Extract the (X, Y) coordinate from the center of the cell holding the provided text.  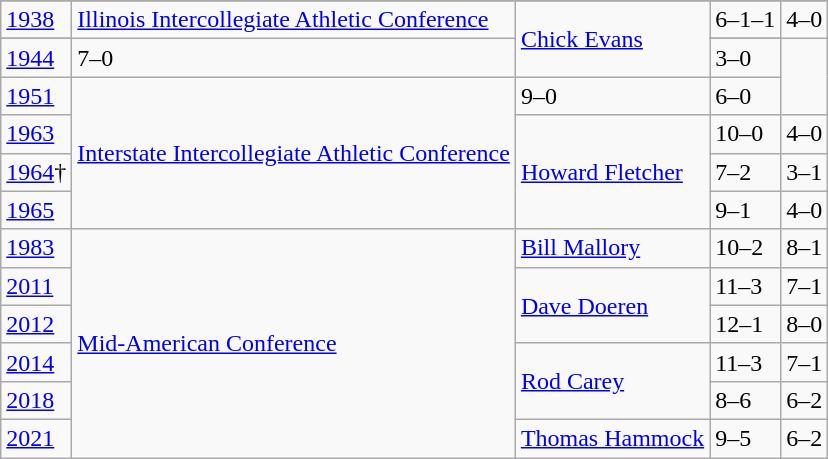
1951 (36, 96)
Thomas Hammock (612, 438)
2012 (36, 324)
8–1 (804, 248)
10–0 (746, 134)
12–1 (746, 324)
2021 (36, 438)
1963 (36, 134)
3–1 (804, 172)
Bill Mallory (612, 248)
9–0 (612, 96)
Chick Evans (612, 39)
2018 (36, 400)
Howard Fletcher (612, 172)
7–0 (294, 58)
Dave Doeren (612, 305)
9–5 (746, 438)
1964† (36, 172)
Illinois Intercollegiate Athletic Conference (294, 20)
1965 (36, 210)
Mid-American Conference (294, 343)
1938 (36, 20)
Interstate Intercollegiate Athletic Conference (294, 153)
3–0 (746, 58)
2011 (36, 286)
1944 (36, 58)
2014 (36, 362)
Rod Carey (612, 381)
6–0 (746, 96)
10–2 (746, 248)
6–1–1 (746, 20)
8–0 (804, 324)
1983 (36, 248)
8–6 (746, 400)
7–2 (746, 172)
9–1 (746, 210)
